Scan for the cell matching the given text and deliver its (x, y) coordinate at center. 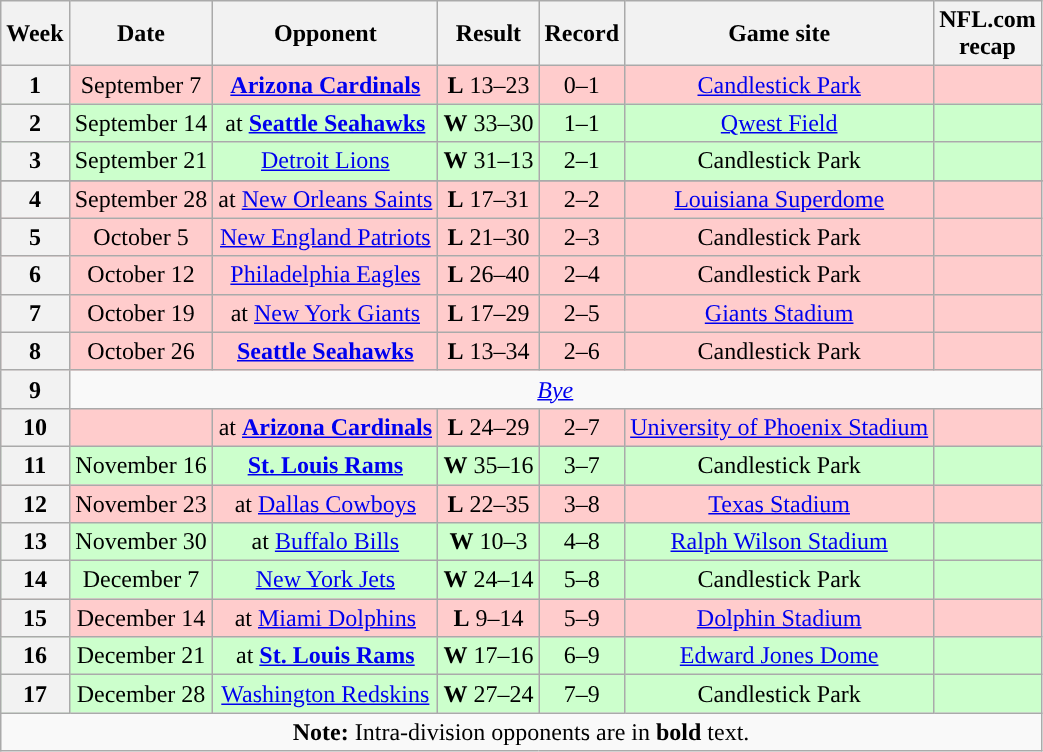
November 23 (141, 503)
at Miami Dolphins (326, 618)
6–9 (582, 656)
10 (35, 427)
W 17–16 (488, 656)
December 14 (141, 618)
Texas Stadium (780, 503)
3 (35, 161)
October 26 (141, 351)
December 21 (141, 656)
Ralph Wilson Stadium (780, 542)
2–5 (582, 313)
W 10–3 (488, 542)
L 26–40 (488, 275)
December 7 (141, 580)
2–7 (582, 427)
2 (35, 123)
Detroit Lions (326, 161)
3–7 (582, 465)
0–1 (582, 85)
4 (35, 199)
Qwest Field (780, 123)
7–9 (582, 694)
NFL.comrecap (988, 34)
L 17–29 (488, 313)
W 35–16 (488, 465)
September 14 (141, 123)
Arizona Cardinals (326, 85)
14 (35, 580)
11 (35, 465)
2–4 (582, 275)
1 (35, 85)
W 27–24 (488, 694)
at St. Louis Rams (326, 656)
New England Patriots (326, 237)
L 21–30 (488, 237)
5 (35, 237)
5–9 (582, 618)
Opponent (326, 34)
at New York Giants (326, 313)
3–8 (582, 503)
7 (35, 313)
Edward Jones Dome (780, 656)
L 17–31 (488, 199)
5–8 (582, 580)
2–3 (582, 237)
8 (35, 351)
16 (35, 656)
15 (35, 618)
2–1 (582, 161)
2–2 (582, 199)
Week (35, 34)
Washington Redskins (326, 694)
December 28 (141, 694)
September 28 (141, 199)
October 12 (141, 275)
1–1 (582, 123)
9 (35, 389)
W 33–30 (488, 123)
W 24–14 (488, 580)
L 13–34 (488, 351)
September 21 (141, 161)
at Buffalo Bills (326, 542)
Seattle Seahawks (326, 351)
Philadelphia Eagles (326, 275)
Record (582, 34)
Bye (555, 389)
L 9–14 (488, 618)
November 30 (141, 542)
12 (35, 503)
Date (141, 34)
New York Jets (326, 580)
L 13–23 (488, 85)
November 16 (141, 465)
September 7 (141, 85)
University of Phoenix Stadium (780, 427)
at Seattle Seahawks (326, 123)
Note: Intra-division opponents are in bold text. (522, 732)
L 24–29 (488, 427)
17 (35, 694)
Result (488, 34)
at Arizona Cardinals (326, 427)
W 31–13 (488, 161)
at Dallas Cowboys (326, 503)
Giants Stadium (780, 313)
Game site (780, 34)
October 5 (141, 237)
Louisiana Superdome (780, 199)
6 (35, 275)
St. Louis Rams (326, 465)
L 22–35 (488, 503)
4–8 (582, 542)
at New Orleans Saints (326, 199)
2–6 (582, 351)
Dolphin Stadium (780, 618)
13 (35, 542)
October 19 (141, 313)
